Pinpoint the cell where the given text exists, returning its (x, y) midpoint coordinate. 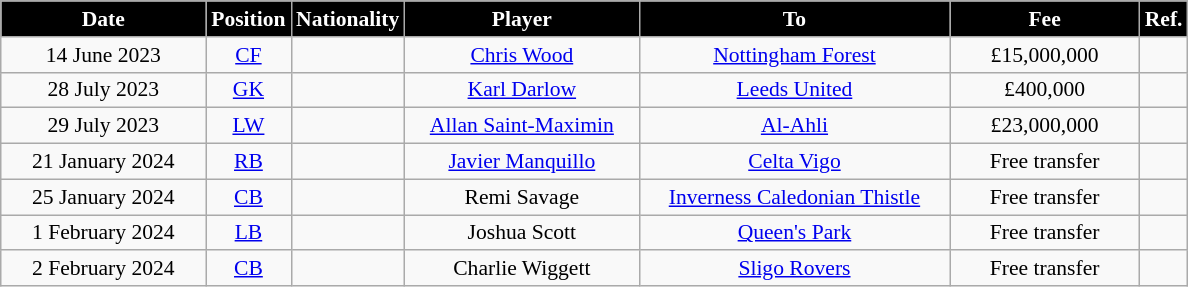
Celta Vigo (794, 162)
LW (248, 126)
Karl Darlow (522, 90)
29 July 2023 (104, 126)
GK (248, 90)
2 February 2024 (104, 269)
21 January 2024 (104, 162)
Al-Ahli (794, 126)
Joshua Scott (522, 233)
25 January 2024 (104, 197)
£400,000 (1045, 90)
Leeds United (794, 90)
Nationality (348, 19)
LB (248, 233)
1 February 2024 (104, 233)
Date (104, 19)
28 July 2023 (104, 90)
Player (522, 19)
CF (248, 55)
Charlie Wiggett (522, 269)
Inverness Caledonian Thistle (794, 197)
Remi Savage (522, 197)
£23,000,000 (1045, 126)
To (794, 19)
Javier Manquillo (522, 162)
Fee (1045, 19)
£15,000,000 (1045, 55)
Chris Wood (522, 55)
RB (248, 162)
Position (248, 19)
Ref. (1164, 19)
14 June 2023 (104, 55)
Nottingham Forest (794, 55)
Queen's Park (794, 233)
Sligo Rovers (794, 269)
Allan Saint-Maximin (522, 126)
